Return [x, y] of the center of cell containing provided text 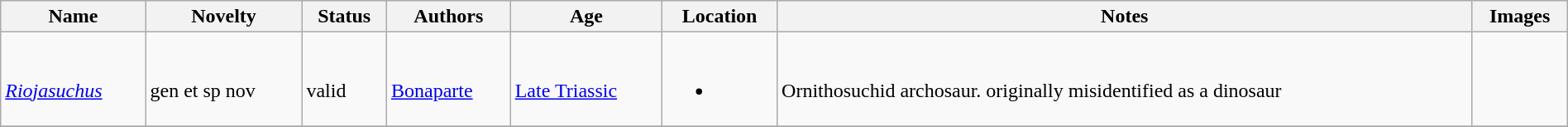
Status [344, 17]
Location [719, 17]
Name [73, 17]
Late Triassic [586, 80]
Riojasuchus [73, 80]
gen et sp nov [223, 80]
Novelty [223, 17]
Notes [1125, 17]
Age [586, 17]
Bonaparte [448, 80]
Authors [448, 17]
Images [1520, 17]
valid [344, 80]
Ornithosuchid archosaur. originally misidentified as a dinosaur [1125, 80]
